Return the (X, Y) coordinate for the center point of the cell that contains the specified text.  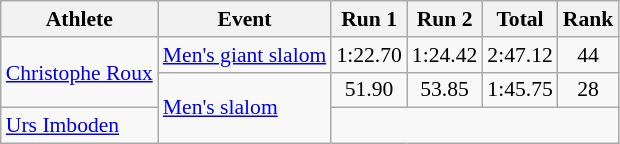
Athlete (80, 19)
44 (588, 55)
Men's slalom (245, 108)
1:45.75 (520, 90)
1:24.42 (444, 55)
Men's giant slalom (245, 55)
Event (245, 19)
53.85 (444, 90)
2:47.12 (520, 55)
Total (520, 19)
28 (588, 90)
Run 2 (444, 19)
51.90 (368, 90)
Urs Imboden (80, 126)
Rank (588, 19)
Run 1 (368, 19)
Christophe Roux (80, 72)
1:22.70 (368, 55)
